Scan for the cell matching the given text and deliver its (x, y) coordinate at center. 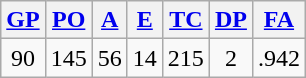
GP (23, 20)
A (110, 20)
FA (278, 20)
14 (144, 58)
90 (23, 58)
TC (186, 20)
PO (68, 20)
E (144, 20)
DP (230, 20)
2 (230, 58)
.942 (278, 58)
56 (110, 58)
215 (186, 58)
145 (68, 58)
